For the text-containing cell, return its midpoint in [x, y] coordinate format. 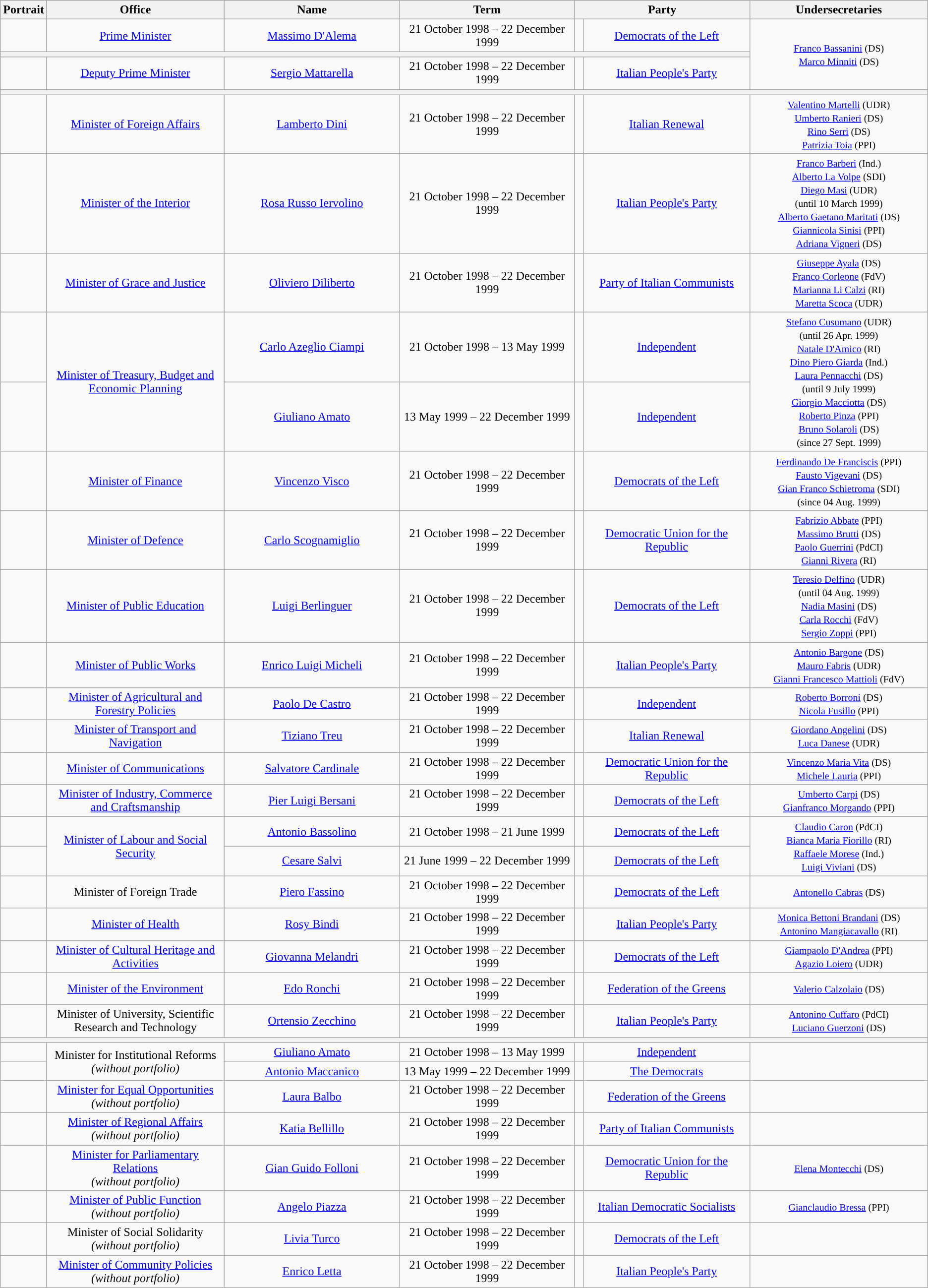
Antonello Cabras (DS) [839, 892]
21 October 1998 – 21 June 1999 [487, 832]
Enrico Luigi Micheli [312, 665]
Fabrizio Abbate (PPI) Massimo Brutti (DS) Paolo Guerrini (PdCI) Gianni Rivera (RI) [839, 540]
Paolo De Castro [312, 704]
Monica Bettoni Brandani (DS) Antonino Mangiacavallo (RI) [839, 924]
Minister of Foreign Trade [135, 892]
Minister of Health [135, 924]
Minister of Public Function (without portfolio) [135, 1207]
Antonino Cuffaro (PdCI) Luciano Guerzoni (DS) [839, 1021]
Elena Montecchi (DS) [839, 1167]
Giuseppe Ayala (DS) Franco Corleone (FdV) Marianna Li Calzi (RI) Maretta Scoca (UDR) [839, 283]
Gianclaudio Bressa (PPI) [839, 1207]
Salvatore Cardinale [312, 769]
Roberto Borroni (DS) Nicola Fusillo (PPI) [839, 704]
Sergio Mattarella [312, 73]
Carlo Azeglio Ciampi [312, 347]
Giovanna Melandri [312, 956]
Minister of University, Scientific Research and Technology [135, 1021]
Minister of Finance [135, 481]
Minister of Community Policies (without portfolio) [135, 1272]
Umberto Carpi (DS) Gianfranco Morgando (PPI) [839, 800]
Carlo Scognamiglio [312, 540]
Minister of Treasury, Budget and Economic Planning [135, 382]
Piero Fassino [312, 892]
Minister of Labour and Social Security [135, 846]
Rosy Bindi [312, 924]
Franco Bassanini (DS) Marco Minniti (DS) [839, 55]
Minister for Institutional Reforms (without portfolio) [135, 1061]
Ortensio Zecchino [312, 1021]
Vincenzo Maria Vita (DS) Michele Lauria (PPI) [839, 769]
Rosa Russo Iervolino [312, 203]
Luigi Berlinguer [312, 606]
Vincenzo Visco [312, 481]
Minister for Equal Opportunities (without portfolio) [135, 1096]
Minister of Industry, Commerce and Craftsmanship [135, 800]
Minister of Cultural Heritage and Activities [135, 956]
Deputy Prime Minister [135, 73]
Name [312, 10]
Angelo Piazza [312, 1207]
Minister for Parliamentary Relations (without portfolio) [135, 1167]
Minister of the Environment [135, 989]
Italian Democratic Socialists [666, 1207]
Giampaolo D'Andrea (PPI) Agazio Loiero (UDR) [839, 956]
Minister of Public Education [135, 606]
Teresio Delfino (UDR) (until 04 Aug. 1999) Nadia Masini (DS) Carla Rocchi (FdV) Sergio Zoppi (PPI) [839, 606]
Prime Minister [135, 36]
Party [662, 10]
Minister of Communications [135, 769]
Katia Bellillo [312, 1129]
Antonio Bassolino [312, 832]
Pier Luigi Bersani [312, 800]
Enrico Letta [312, 1272]
Minister of Transport and Navigation [135, 736]
Minister of the Interior [135, 203]
Antonio Bargone (DS) Mauro Fabris (UDR) Gianni Francesco Mattioli (FdV) [839, 665]
Minister of Defence [135, 540]
Portrait [24, 10]
The Democrats [666, 1071]
Claudio Caron (PdCI) Bianca Maria Fiorillo (RI) Raffaele Morese (Ind.) Luigi Viviani (DS) [839, 846]
Cesare Salvi [312, 861]
21 June 1999 – 22 December 1999 [487, 861]
Minister of Grace and Justice [135, 283]
Undersecretaries [839, 10]
Antonio Maccanico [312, 1071]
Minister of Foreign Affairs [135, 124]
Valentino Martelli (UDR) Umberto Ranieri (DS) Rino Serri (DS) Patrizia Toia (PPI) [839, 124]
Ferdinando De Franciscis (PPI) Fausto Vigevani (DS) Gian Franco Schietroma (SDI) (since 04 Aug. 1999) [839, 481]
Office [135, 10]
Massimo D'Alema [312, 36]
Tiziano Treu [312, 736]
Minister of Regional Affairs (without portfolio) [135, 1129]
Minister of Social Solidarity (without portfolio) [135, 1239]
Giordano Angelini (DS) Luca Danese (UDR) [839, 736]
Oliviero Diliberto [312, 283]
Minister of Agricultural and Forestry Policies [135, 704]
Lamberto Dini [312, 124]
Livia Turco [312, 1239]
Term [487, 10]
Laura Balbo [312, 1096]
Edo Ronchi [312, 989]
Gian Guido Folloni [312, 1167]
Minister of Public Works [135, 665]
Valerio Calzolaio (DS) [839, 989]
